Identify which cell holds the provided text, then report its [X, Y] central coordinate. 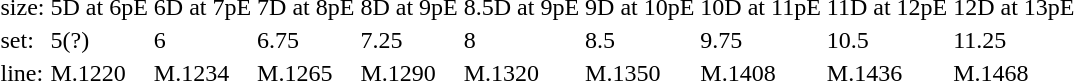
6 [202, 40]
7.25 [409, 40]
8.5 [640, 40]
8 [521, 40]
5(?) [99, 40]
10.5 [886, 40]
6.75 [306, 40]
9.75 [760, 40]
